Extract the (x, y) coordinate from the center of the cell holding the provided text.  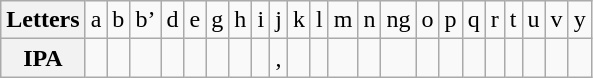
Letters (43, 20)
p (450, 20)
r (494, 20)
n (370, 20)
d (172, 20)
IPA (43, 58)
v (556, 20)
y (580, 20)
q (474, 20)
m (343, 20)
t (513, 20)
j (279, 20)
b (118, 20)
g (218, 20)
u (534, 20)
e (195, 20)
o (428, 20)
k (298, 20)
a (96, 20)
l (319, 20)
ng (398, 20)
i (261, 20)
, (279, 58)
h (240, 20)
b’ (146, 20)
